From the cell containing the given text, extract its center point as (x, y) coordinate. 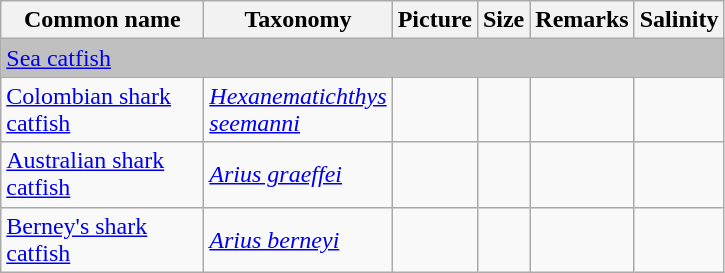
Colombian shark catfish (102, 110)
Common name (102, 20)
Salinity (679, 20)
Taxonomy (298, 20)
Australian shark catfish (102, 174)
Arius graeffei (298, 174)
Remarks (582, 20)
Size (503, 20)
Berney's shark catfish (102, 240)
Picture (434, 20)
Sea catfish (362, 58)
Arius berneyi (298, 240)
Hexanematichthys seemanni (298, 110)
